Pinpoint the cell where the given text exists, returning its (x, y) midpoint coordinate. 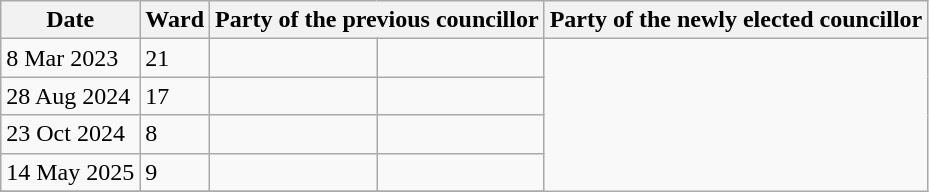
Party of the newly elected councillor (736, 20)
14 May 2025 (70, 172)
9 (175, 172)
21 (175, 58)
8 Mar 2023 (70, 58)
8 (175, 134)
Date (70, 20)
Party of the previous councillor (378, 20)
28 Aug 2024 (70, 96)
17 (175, 96)
Ward (175, 20)
23 Oct 2024 (70, 134)
